Output the (x, y) coordinate of the center of the cell containing the given text.  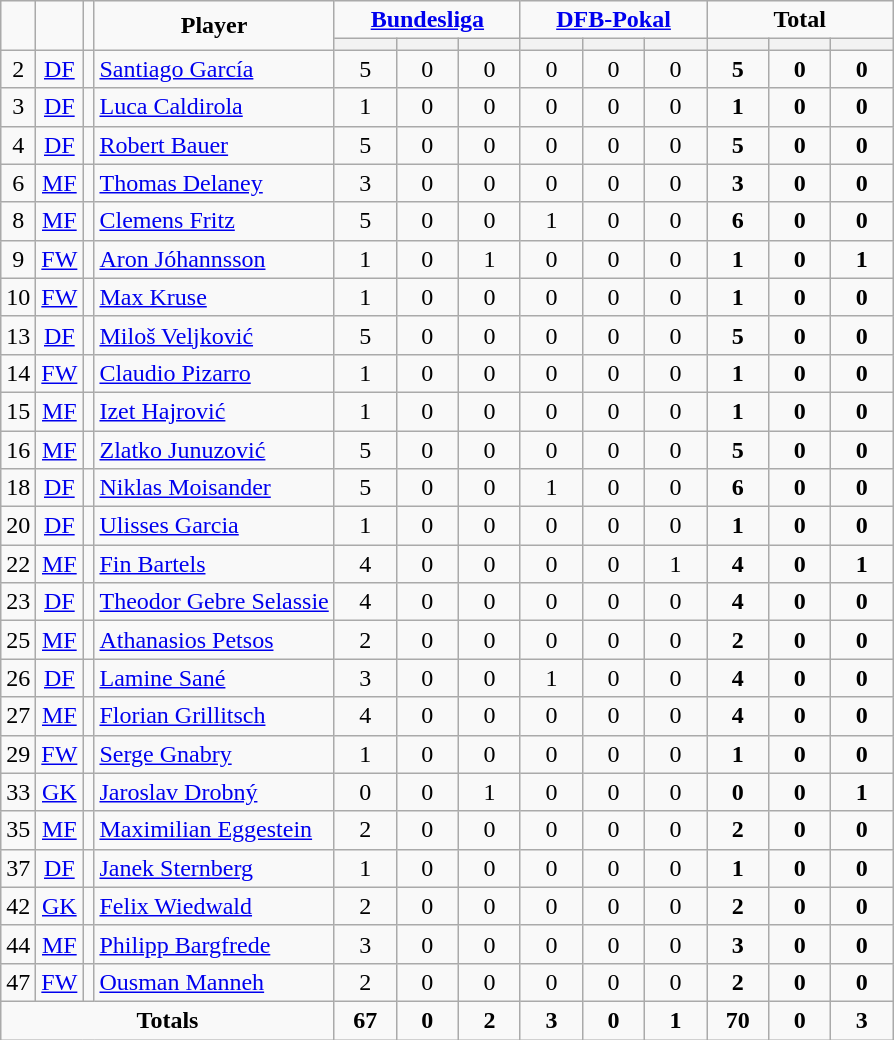
70 (738, 1020)
47 (18, 982)
Aron Jóhannsson (214, 259)
13 (18, 335)
Niklas Moisander (214, 488)
Bundesliga (427, 20)
Serge Gnabry (214, 754)
Philipp Bargfrede (214, 944)
26 (18, 678)
Ulisses Garcia (214, 526)
Totals (168, 1020)
10 (18, 297)
Santiago García (214, 69)
Janek Sternberg (214, 868)
37 (18, 868)
Maximilian Eggestein (214, 830)
Player (214, 26)
9 (18, 259)
Miloš Veljković (214, 335)
42 (18, 906)
Luca Caldirola (214, 107)
25 (18, 640)
22 (18, 564)
Total (800, 20)
16 (18, 449)
67 (365, 1020)
Max Kruse (214, 297)
29 (18, 754)
Clemens Fritz (214, 221)
Izet Hajrović (214, 411)
Lamine Sané (214, 678)
Zlatko Junuzović (214, 449)
Florian Grillitsch (214, 716)
23 (18, 602)
20 (18, 526)
Robert Bauer (214, 145)
Fin Bartels (214, 564)
Athanasios Petsos (214, 640)
44 (18, 944)
8 (18, 221)
Felix Wiedwald (214, 906)
Claudio Pizarro (214, 373)
Ousman Manneh (214, 982)
Thomas Delaney (214, 183)
14 (18, 373)
35 (18, 830)
Jaroslav Drobný (214, 792)
33 (18, 792)
18 (18, 488)
27 (18, 716)
15 (18, 411)
DFB-Pokal (613, 20)
Theodor Gebre Selassie (214, 602)
